Scan for the cell matching the given text and deliver its (x, y) coordinate at center. 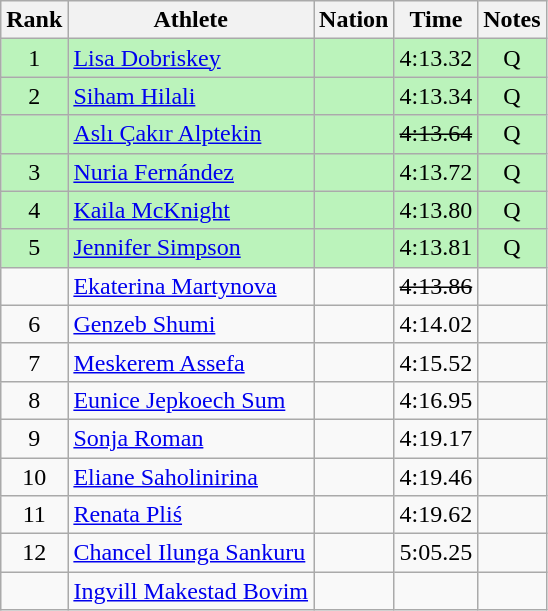
Notes (512, 20)
Aslı Çakır Alptekin (191, 134)
4:13.64 (436, 134)
11 (34, 515)
Siham Hilali (191, 96)
Time (436, 20)
4:19.46 (436, 477)
Nuria Fernández (191, 172)
4:14.02 (436, 324)
4:13.72 (436, 172)
4:13.34 (436, 96)
5:05.25 (436, 553)
1 (34, 58)
3 (34, 172)
12 (34, 553)
Kaila McKnight (191, 210)
4 (34, 210)
9 (34, 438)
4:13.81 (436, 248)
Ingvill Makestad Bovim (191, 591)
Renata Pliś (191, 515)
Meskerem Assefa (191, 362)
7 (34, 362)
4:16.95 (436, 400)
Eliane Saholinirina (191, 477)
5 (34, 248)
Nation (354, 20)
2 (34, 96)
4:13.86 (436, 286)
Sonja Roman (191, 438)
4:19.62 (436, 515)
Rank (34, 20)
4:19.17 (436, 438)
Lisa Dobriskey (191, 58)
10 (34, 477)
Jennifer Simpson (191, 248)
4:13.80 (436, 210)
Chancel Ilunga Sankuru (191, 553)
Genzeb Shumi (191, 324)
Eunice Jepkoech Sum (191, 400)
Athlete (191, 20)
Ekaterina Martynova (191, 286)
8 (34, 400)
4:13.32 (436, 58)
4:15.52 (436, 362)
6 (34, 324)
